Output the [X, Y] coordinate of the center of the cell containing the given text.  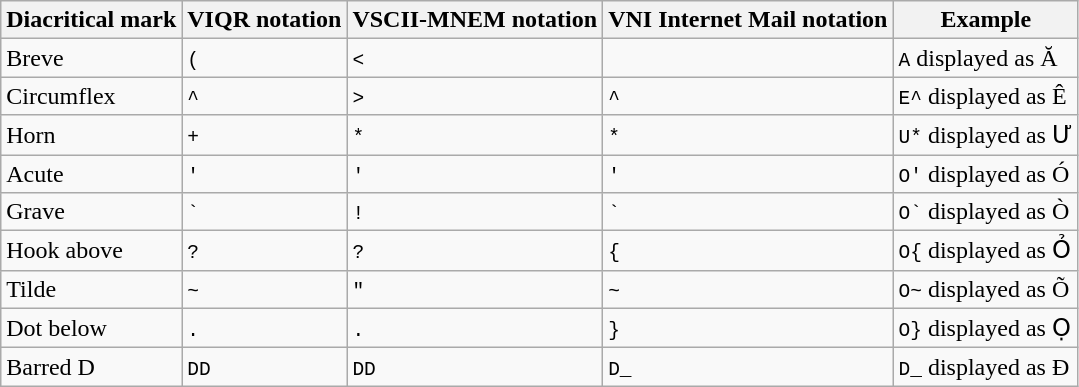
Example [986, 20]
Grave [92, 212]
Acute [92, 173]
> [475, 96]
{ [748, 251]
} [748, 328]
+ [264, 135]
Hook above [92, 251]
D_ [748, 367]
O~ displayed as Õ [986, 289]
D_ displayed as Đ [986, 367]
U* displayed as Ư [986, 135]
O' displayed as Ó [986, 173]
Dot below [92, 328]
Breve [92, 58]
! [475, 212]
( [264, 58]
Diacritical mark [92, 20]
< [475, 58]
O} displayed as Ọ [986, 328]
Horn [92, 135]
A displayed as Ă [986, 58]
Tilde [92, 289]
VSCII-MNEM notation [475, 20]
E^ displayed as Ê [986, 96]
" [475, 289]
VIQR notation [264, 20]
VNI Internet Mail notation [748, 20]
Barred D [92, 367]
Circumflex [92, 96]
O` displayed as Ò [986, 212]
O{ displayed as Ỏ [986, 251]
